Return the (X, Y) coordinate for the center point of the cell that contains the specified text.  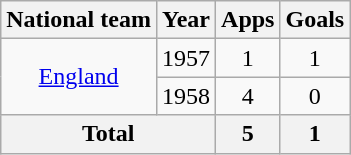
Apps (248, 20)
0 (315, 96)
Goals (315, 20)
England (79, 77)
1958 (186, 96)
4 (248, 96)
1957 (186, 58)
National team (79, 20)
Total (108, 134)
5 (248, 134)
Year (186, 20)
